Identify which cell holds the provided text, then report its (X, Y) central coordinate. 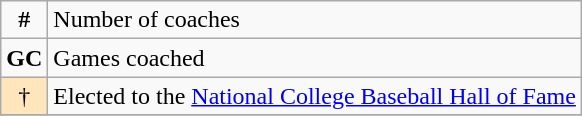
Games coached (315, 58)
† (24, 96)
# (24, 20)
Elected to the National College Baseball Hall of Fame (315, 96)
GC (24, 58)
Number of coaches (315, 20)
